Return (x, y) of the center of cell containing provided text 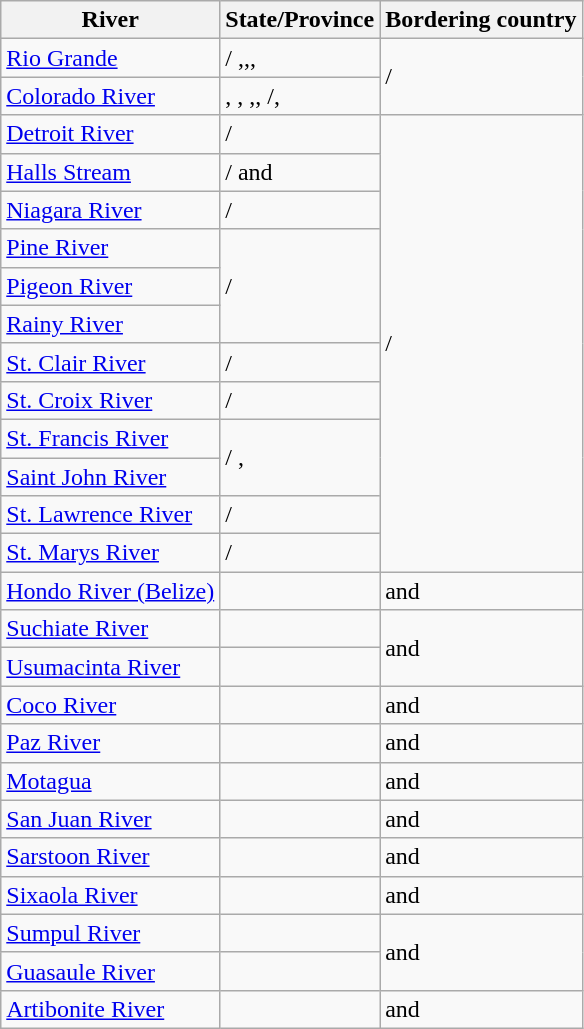
Pigeon River (110, 286)
, , ,, /, (300, 96)
Halls Stream (110, 172)
Usumacinta River (110, 667)
Suchiate River (110, 629)
/ ,,, (300, 58)
St. Clair River (110, 362)
Sumpul River (110, 933)
San Juan River (110, 819)
State/Province (300, 20)
Niagara River (110, 210)
Sixaola River (110, 895)
St. Marys River (110, 553)
Sarstoon River (110, 857)
Saint John River (110, 477)
/ and (300, 172)
St. Francis River (110, 438)
Pine River (110, 248)
Paz River (110, 743)
/ , (300, 457)
Rio Grande (110, 58)
Colorado River (110, 96)
Hondo River (Belize) (110, 591)
Motagua (110, 781)
St. Croix River (110, 400)
Detroit River (110, 134)
Artibonite River (110, 1009)
Guasaule River (110, 971)
Coco River (110, 705)
St. Lawrence River (110, 515)
Bordering country (481, 20)
River (110, 20)
Rainy River (110, 324)
